Find where the given text appears and provide that cell's center as [X, Y] coordinate. 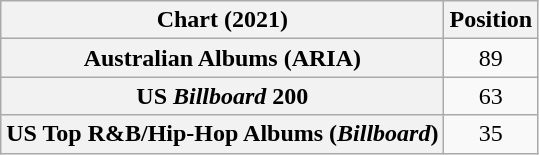
US Billboard 200 [222, 96]
Australian Albums (ARIA) [222, 58]
35 [491, 134]
US Top R&B/Hip-Hop Albums (Billboard) [222, 134]
Chart (2021) [222, 20]
63 [491, 96]
89 [491, 58]
Position [491, 20]
